Determine the (x, y) coordinate at the center of the cell enclosing the given text.  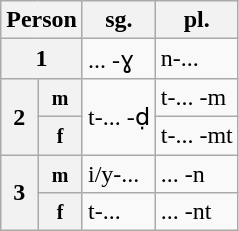
... -nt (196, 212)
pl. (196, 20)
t-... (118, 212)
t-... -mt (196, 135)
n-... (196, 59)
sg. (118, 20)
1 (42, 59)
3 (20, 192)
t-... -ḍ (118, 116)
... -ɣ (118, 59)
t-... -m (196, 97)
i/y-... (118, 173)
... -n (196, 173)
Person (42, 20)
2 (20, 116)
